Capture the cell that displays the provided text and extract its [X, Y] central coordinate. 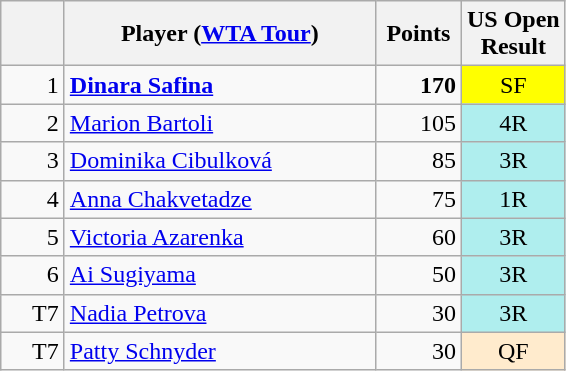
3 [33, 161]
Dominika Cibulková [220, 161]
Points [418, 34]
QF [513, 351]
105 [418, 123]
Patty Schnyder [220, 351]
170 [418, 85]
75 [418, 199]
85 [418, 161]
50 [418, 275]
Nadia Petrova [220, 313]
SF [513, 85]
1R [513, 199]
5 [33, 237]
US OpenResult [513, 34]
Marion Bartoli [220, 123]
Anna Chakvetadze [220, 199]
60 [418, 237]
1 [33, 85]
Ai Sugiyama [220, 275]
Dinara Safina [220, 85]
Player (WTA Tour) [220, 34]
Victoria Azarenka [220, 237]
6 [33, 275]
2 [33, 123]
4 [33, 199]
4R [513, 123]
